Return the (X, Y) coordinate for the center point of the cell that contains the specified text.  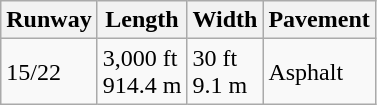
Length (142, 20)
30 ft9.1 m (225, 72)
Pavement (319, 20)
Runway (49, 20)
Width (225, 20)
Asphalt (319, 72)
3,000 ft914.4 m (142, 72)
15/22 (49, 72)
